Locate the cell with the specified text and output its (x, y) center coordinate. 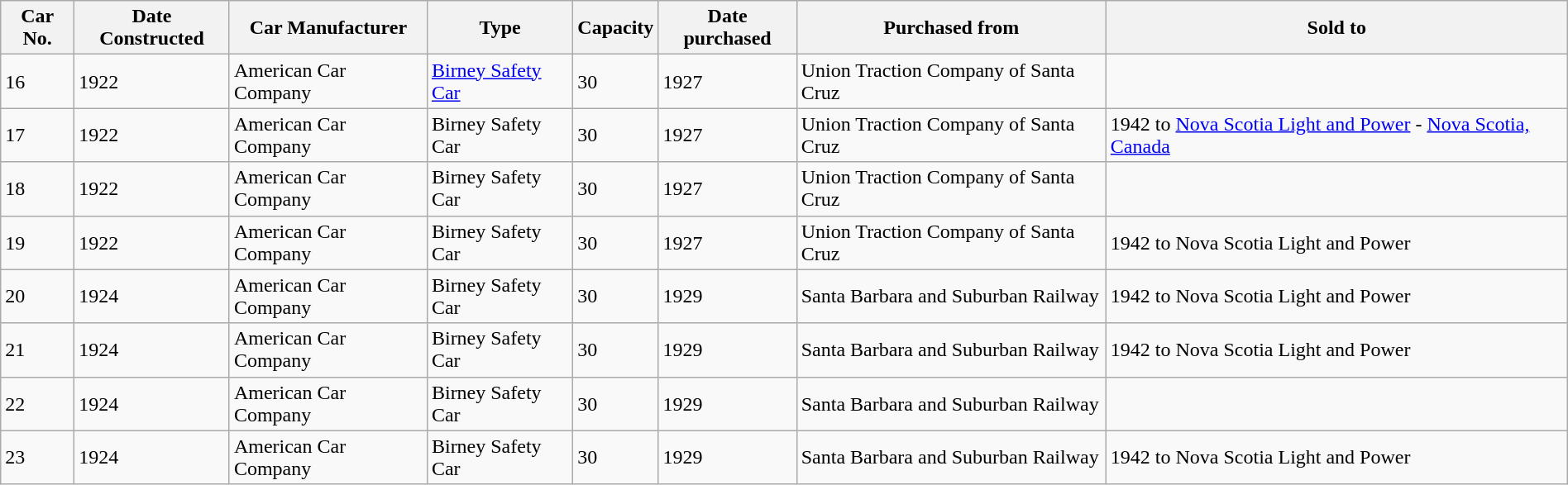
16 (38, 81)
22 (38, 403)
Date purchased (728, 28)
1942 to Nova Scotia Light and Power - Nova Scotia, Canada (1336, 136)
Date Constructed (152, 28)
23 (38, 458)
Sold to (1336, 28)
Car No. (38, 28)
Capacity (615, 28)
19 (38, 243)
18 (38, 188)
20 (38, 296)
17 (38, 136)
Purchased from (951, 28)
Type (500, 28)
Car Manufacturer (327, 28)
21 (38, 350)
